Return the [x, y] coordinate for the center point of the cell that contains the specified text.  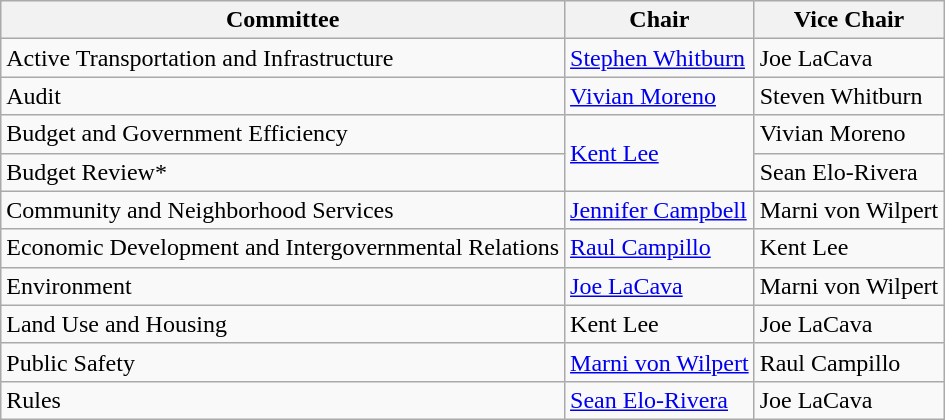
Public Safety [283, 362]
Budget and Government Efficiency [283, 134]
Community and Neighborhood Services [283, 210]
Active Transportation and Infrastructure [283, 58]
Steven Whitburn [849, 96]
Economic Development and Intergovernmental Relations [283, 248]
Vice Chair [849, 20]
Stephen Whitburn [660, 58]
Chair [660, 20]
Jennifer Campbell [660, 210]
Committee [283, 20]
Audit [283, 96]
Rules [283, 400]
Environment [283, 286]
Budget Review* [283, 172]
Land Use and Housing [283, 324]
